Search for the cell housing the specified text and yield its (X, Y) center coordinate. 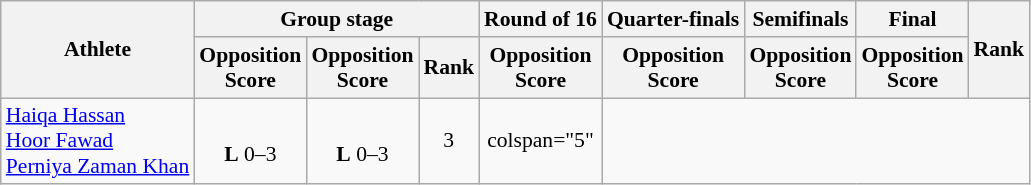
Athlete (98, 50)
Round of 16 (540, 19)
Quarter-finals (673, 19)
Group stage (336, 19)
Final (912, 19)
colspan="5" (540, 142)
Haiqa HassanHoor FawadPerniya Zaman Khan (98, 142)
Semifinals (800, 19)
3 (448, 142)
